Search for the cell housing the specified text and yield its (X, Y) center coordinate. 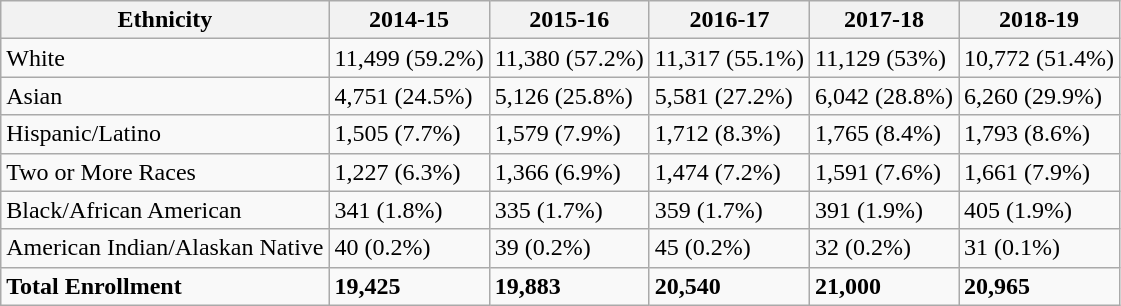
1,765 (8.4%) (884, 134)
10,772 (51.4%) (1040, 58)
335 (1.7%) (569, 210)
4,751 (24.5%) (409, 96)
2018-19 (1040, 20)
6,260 (29.9%) (1040, 96)
American Indian/Alaskan Native (165, 248)
5,581 (27.2%) (729, 96)
1,579 (7.9%) (569, 134)
1,591 (7.6%) (884, 172)
6,042 (28.8%) (884, 96)
2015-16 (569, 20)
Two or More Races (165, 172)
2017-18 (884, 20)
Asian (165, 96)
11,129 (53%) (884, 58)
5,126 (25.8%) (569, 96)
11,499 (59.2%) (409, 58)
405 (1.9%) (1040, 210)
359 (1.7%) (729, 210)
Total Enrollment (165, 286)
Ethnicity (165, 20)
1,793 (8.6%) (1040, 134)
1,712 (8.3%) (729, 134)
19,425 (409, 286)
391 (1.9%) (884, 210)
White (165, 58)
1,661 (7.9%) (1040, 172)
19,883 (569, 286)
11,380 (57.2%) (569, 58)
1,505 (7.7%) (409, 134)
Hispanic/Latino (165, 134)
1,227 (6.3%) (409, 172)
21,000 (884, 286)
20,965 (1040, 286)
1,366 (6.9%) (569, 172)
31 (0.1%) (1040, 248)
2016-17 (729, 20)
Black/African American (165, 210)
11,317 (55.1%) (729, 58)
1,474 (7.2%) (729, 172)
32 (0.2%) (884, 248)
45 (0.2%) (729, 248)
341 (1.8%) (409, 210)
20,540 (729, 286)
40 (0.2%) (409, 248)
39 (0.2%) (569, 248)
2014-15 (409, 20)
